Detect which cell encompasses the target text, then output its (X, Y) center coordinate. 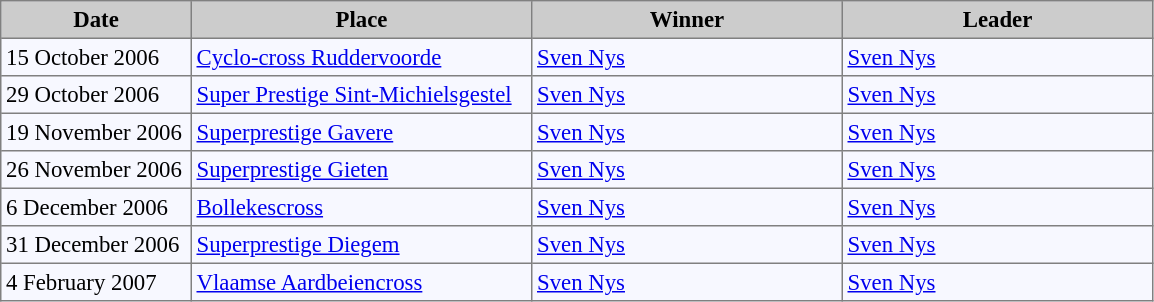
Superprestige Gieten (361, 170)
Winner (687, 20)
Leader (997, 20)
6 December 2006 (96, 207)
Superprestige Gavere (361, 132)
Superprestige Diegem (361, 245)
4 February 2007 (96, 282)
Place (361, 20)
Super Prestige Sint-Michielsgestel (361, 95)
Date (96, 20)
Cyclo-cross Ruddervoorde (361, 57)
31 December 2006 (96, 245)
19 November 2006 (96, 132)
Bollekescross (361, 207)
Vlaamse Aardbeiencross (361, 282)
29 October 2006 (96, 95)
26 November 2006 (96, 170)
15 October 2006 (96, 57)
